Output the [x, y] coordinate of the center of the cell containing the given text.  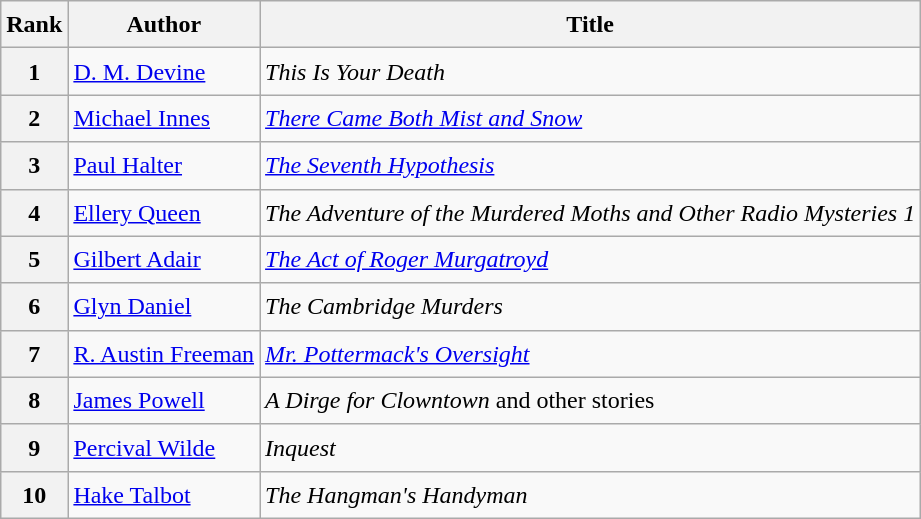
Michael Innes [164, 118]
6 [34, 306]
The Cambridge Murders [590, 306]
Rank [34, 24]
Paul Halter [164, 166]
Inquest [590, 448]
Title [590, 24]
D. M. Devine [164, 72]
Percival Wilde [164, 448]
2 [34, 118]
The Adventure of the Murdered Moths and Other Radio Mysteries 1 [590, 212]
James Powell [164, 400]
Gilbert Adair [164, 260]
10 [34, 494]
Mr. Pottermack's Oversight [590, 354]
9 [34, 448]
The Hangman's Handyman [590, 494]
Hake Talbot [164, 494]
There Came Both Mist and Snow [590, 118]
Ellery Queen [164, 212]
Author [164, 24]
The Act of Roger Murgatroyd [590, 260]
3 [34, 166]
8 [34, 400]
Glyn Daniel [164, 306]
A Dirge for Clowntown and other stories [590, 400]
R. Austin Freeman [164, 354]
7 [34, 354]
This Is Your Death [590, 72]
The Seventh Hypothesis [590, 166]
4 [34, 212]
5 [34, 260]
1 [34, 72]
